Determine the [X, Y] coordinate at the center of the cell enclosing the given text.  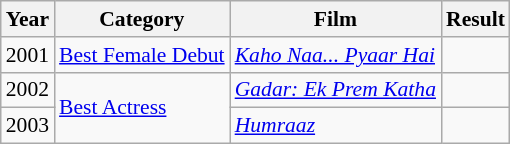
Humraaz [336, 126]
Gadar: Ek Prem Katha [336, 90]
Best Actress [142, 108]
Film [336, 19]
Result [476, 19]
2003 [28, 126]
Category [142, 19]
Kaho Naa... Pyaar Hai [336, 55]
Year [28, 19]
2002 [28, 90]
Best Female Debut [142, 55]
2001 [28, 55]
